Identify which cell holds the provided text, then report its (X, Y) central coordinate. 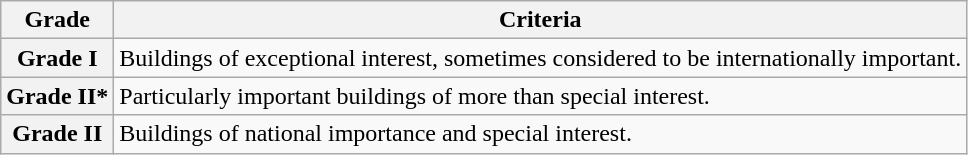
Grade (58, 20)
Criteria (540, 20)
Grade I (58, 58)
Particularly important buildings of more than special interest. (540, 96)
Buildings of exceptional interest, sometimes considered to be internationally important. (540, 58)
Grade II* (58, 96)
Buildings of national importance and special interest. (540, 134)
Grade II (58, 134)
